Scan for the cell matching the given text and deliver its [X, Y] coordinate at center. 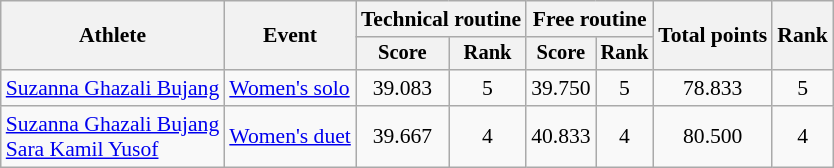
Athlete [113, 36]
Total points [712, 36]
80.500 [712, 136]
Free routine [590, 19]
Women's duet [290, 136]
Suzanna Ghazali BujangSara Kamil Yusof [113, 136]
78.833 [712, 88]
Women's solo [290, 88]
40.833 [560, 136]
Technical routine [441, 19]
Event [290, 36]
39.083 [402, 88]
39.750 [560, 88]
Suzanna Ghazali Bujang [113, 88]
39.667 [402, 136]
